Identify which cell holds the provided text, then report its (X, Y) central coordinate. 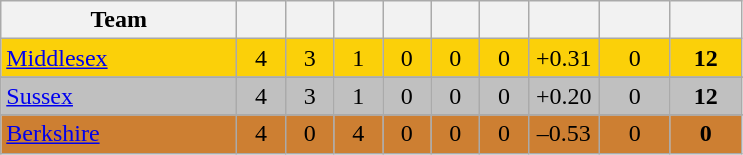
Berkshire (119, 134)
+0.31 (564, 58)
–0.53 (564, 134)
Team (119, 20)
+0.20 (564, 96)
Sussex (119, 96)
Middlesex (119, 58)
